Output the (X, Y) coordinate of the center of the cell containing the given text.  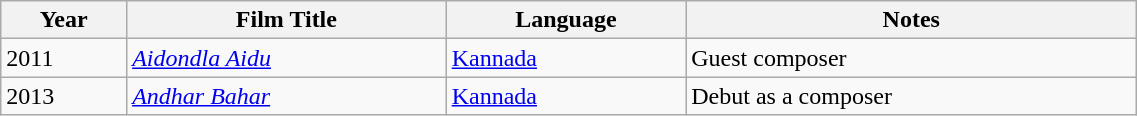
Language (566, 20)
2013 (64, 96)
Guest composer (912, 58)
2011 (64, 58)
Notes (912, 20)
Film Title (287, 20)
Year (64, 20)
Aidondla Aidu (287, 58)
Andhar Bahar (287, 96)
Debut as a composer (912, 96)
